Detect which cell encompasses the target text, then output its (x, y) center coordinate. 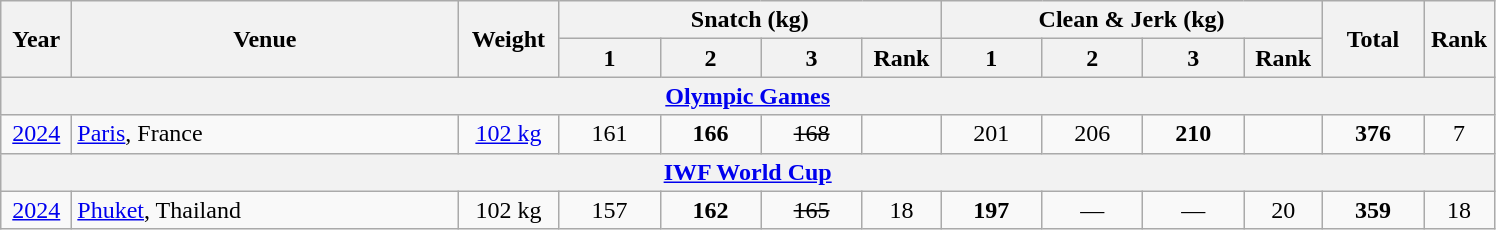
157 (610, 210)
7 (1460, 134)
Weight (508, 39)
Total (1372, 39)
206 (1092, 134)
197 (992, 210)
Clean & Jerk (kg) (1132, 20)
20 (1284, 210)
Snatch (kg) (750, 20)
165 (812, 210)
201 (992, 134)
166 (710, 134)
Paris, France (265, 134)
162 (710, 210)
IWF World Cup (748, 172)
376 (1372, 134)
359 (1372, 210)
210 (1194, 134)
Olympic Games (748, 96)
Year (36, 39)
168 (812, 134)
161 (610, 134)
Venue (265, 39)
Phuket, Thailand (265, 210)
